Return [X, Y] of the center of cell containing provided text 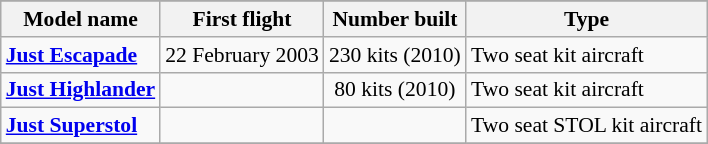
230 kits (2010) [395, 55]
22 February 2003 [242, 55]
Just Superstol [80, 126]
First flight [242, 19]
Model name [80, 19]
80 kits (2010) [395, 90]
Just Escapade [80, 55]
Type [586, 19]
Just Highlander [80, 90]
Number built [395, 19]
Two seat STOL kit aircraft [586, 126]
